Determine the (X, Y) coordinate at the center of the cell enclosing the given text.  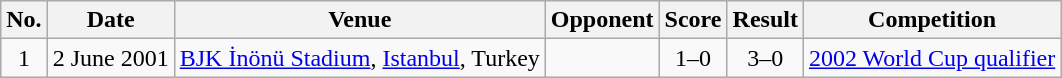
1–0 (693, 58)
Date (110, 20)
3–0 (765, 58)
Score (693, 20)
1 (24, 58)
Competition (932, 20)
No. (24, 20)
2002 World Cup qualifier (932, 58)
2 June 2001 (110, 58)
Venue (360, 20)
BJK İnönü Stadium, Istanbul, Turkey (360, 58)
Opponent (602, 20)
Result (765, 20)
